Find where the given text appears and provide that cell's center as [X, Y] coordinate. 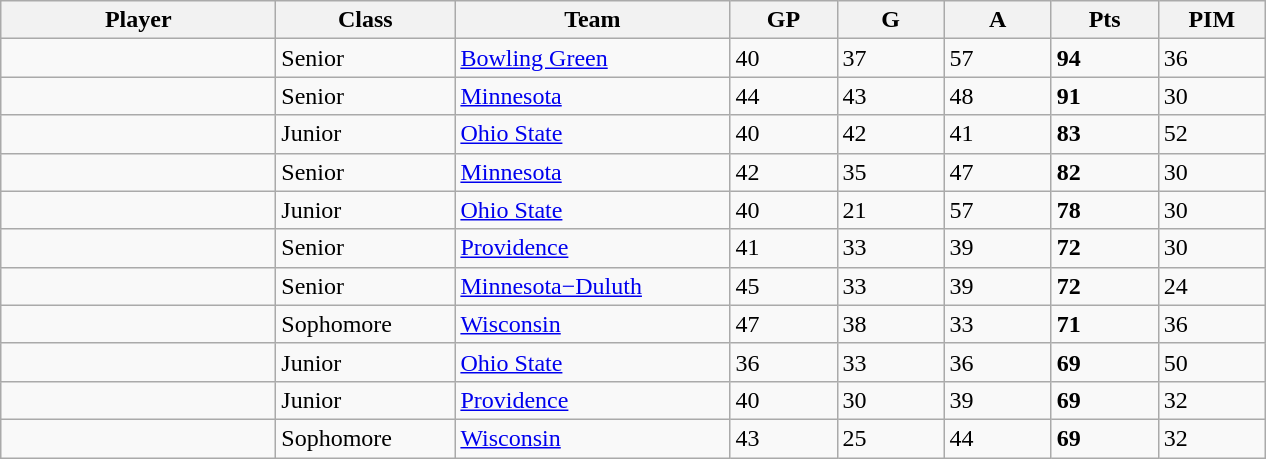
50 [1212, 362]
Player [138, 20]
94 [1104, 58]
38 [890, 324]
37 [890, 58]
Class [366, 20]
45 [784, 286]
35 [890, 172]
71 [1104, 324]
Minnesota−Duluth [592, 286]
Pts [1104, 20]
48 [998, 96]
83 [1104, 134]
Bowling Green [592, 58]
52 [1212, 134]
91 [1104, 96]
25 [890, 438]
Team [592, 20]
82 [1104, 172]
78 [1104, 210]
24 [1212, 286]
21 [890, 210]
A [998, 20]
GP [784, 20]
G [890, 20]
PIM [1212, 20]
